Provide the [x, y] coordinate of the cell's center where the given text is located.  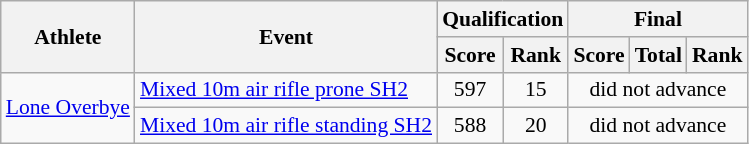
Mixed 10m air rifle standing SH2 [286, 126]
Lone Overbye [68, 108]
597 [470, 90]
Final [658, 19]
Event [286, 36]
Athlete [68, 36]
20 [536, 126]
Mixed 10m air rifle prone SH2 [286, 90]
588 [470, 126]
Total [658, 55]
15 [536, 90]
Qualification [502, 19]
